Provide the (X, Y) coordinate of the cell's center where the given text is located.  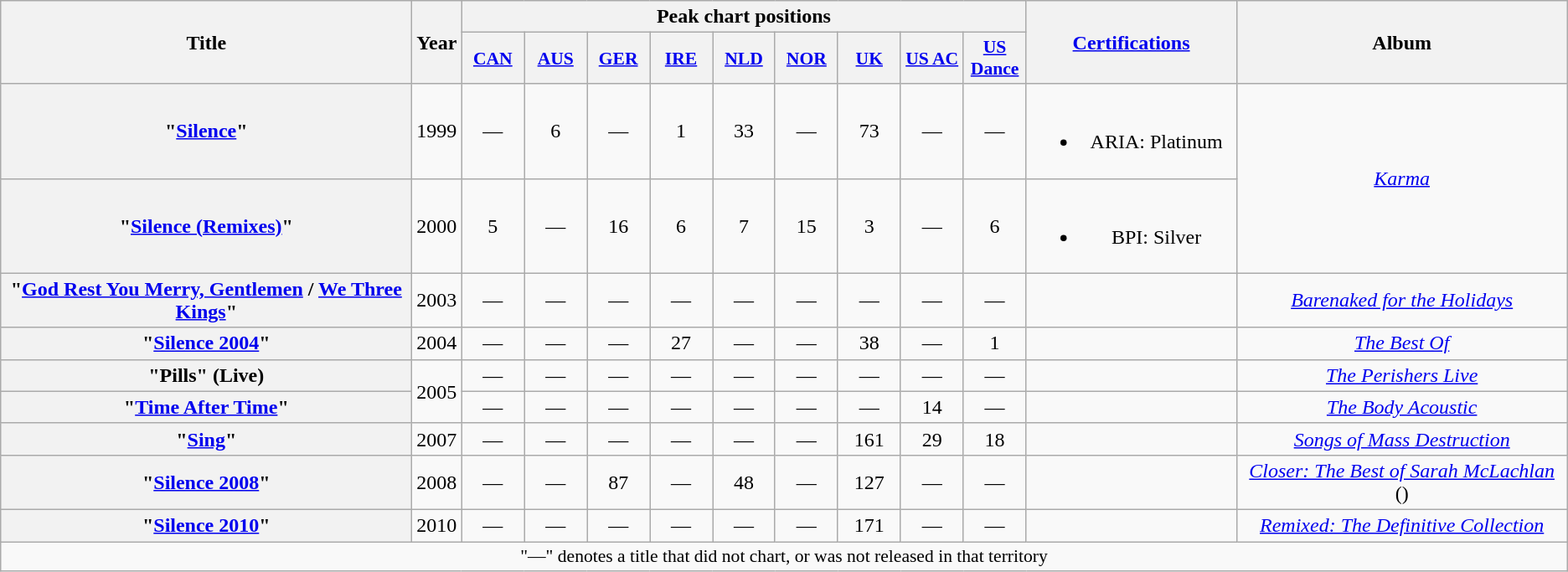
2005 (437, 391)
2008 (437, 482)
NLD (744, 59)
"Silence 2010" (206, 525)
38 (869, 343)
UK (869, 59)
2010 (437, 525)
2000 (437, 226)
The Best Of (1402, 343)
Karma (1402, 178)
"Silence 2004" (206, 343)
"—" denotes a title that did not chart, or was not released in that territory (784, 556)
Peak chart positions (744, 17)
2007 (437, 439)
BPI: Silver (1131, 226)
CAN (493, 59)
Songs of Mass Destruction (1402, 439)
73 (869, 131)
"Sing" (206, 439)
Closer: The Best of Sarah McLachlan () (1402, 482)
87 (618, 482)
3 (869, 226)
AUS (556, 59)
33 (744, 131)
Remixed: The Definitive Collection (1402, 525)
Certifications (1131, 42)
Title (206, 42)
7 (744, 226)
18 (995, 439)
The Perishers Live (1402, 375)
2003 (437, 300)
US Dance (995, 59)
48 (744, 482)
GER (618, 59)
171 (869, 525)
16 (618, 226)
Album (1402, 42)
15 (806, 226)
29 (931, 439)
US AC (931, 59)
2004 (437, 343)
Barenaked for the Holidays (1402, 300)
ARIA: Platinum (1131, 131)
IRE (682, 59)
"God Rest You Merry, Gentlemen / We Three Kings" (206, 300)
Year (437, 42)
"Time After Time" (206, 407)
14 (931, 407)
1999 (437, 131)
27 (682, 343)
5 (493, 226)
"Silence (Remixes)" (206, 226)
"Silence" (206, 131)
NOR (806, 59)
The Body Acoustic (1402, 407)
127 (869, 482)
"Pills" (Live) (206, 375)
"Silence 2008" (206, 482)
161 (869, 439)
